Return the [X, Y] coordinate for the center point of the cell that contains the specified text.  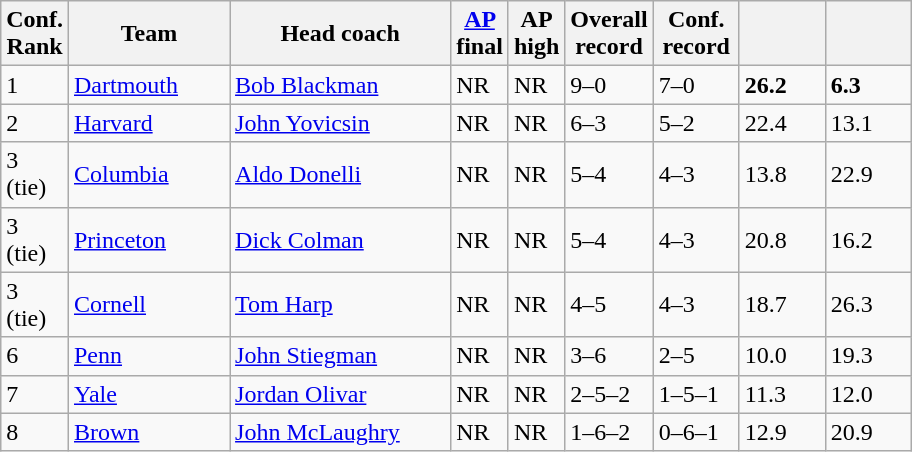
12.0 [868, 394]
1–5–1 [696, 394]
11.3 [782, 394]
Aldo Donelli [340, 174]
Penn [148, 356]
18.7 [782, 304]
12.9 [782, 432]
Yale [148, 394]
Brown [148, 432]
Conf. Rank [35, 34]
Harvard [148, 123]
5–2 [696, 123]
4–5 [609, 304]
20.8 [782, 240]
22.9 [868, 174]
Conf. record [696, 34]
6.3 [868, 85]
13.1 [868, 123]
0–6–1 [696, 432]
7 [35, 394]
2–5 [696, 356]
Dick Colman [340, 240]
Team [148, 34]
6–3 [609, 123]
26.2 [782, 85]
Dartmouth [148, 85]
John McLaughry [340, 432]
2–5–2 [609, 394]
1–6–2 [609, 432]
AP final [480, 34]
13.8 [782, 174]
16.2 [868, 240]
Columbia [148, 174]
2 [35, 123]
20.9 [868, 432]
Cornell [148, 304]
3–6 [609, 356]
Head coach [340, 34]
Bob Blackman [340, 85]
Tom Harp [340, 304]
John Yovicsin [340, 123]
6 [35, 356]
AP high [536, 34]
10.0 [782, 356]
Princeton [148, 240]
Overall record [609, 34]
1 [35, 85]
Jordan Olivar [340, 394]
22.4 [782, 123]
9–0 [609, 85]
John Stiegman [340, 356]
7–0 [696, 85]
19.3 [868, 356]
26.3 [868, 304]
8 [35, 432]
